Search for the cell housing the specified text and yield its (X, Y) center coordinate. 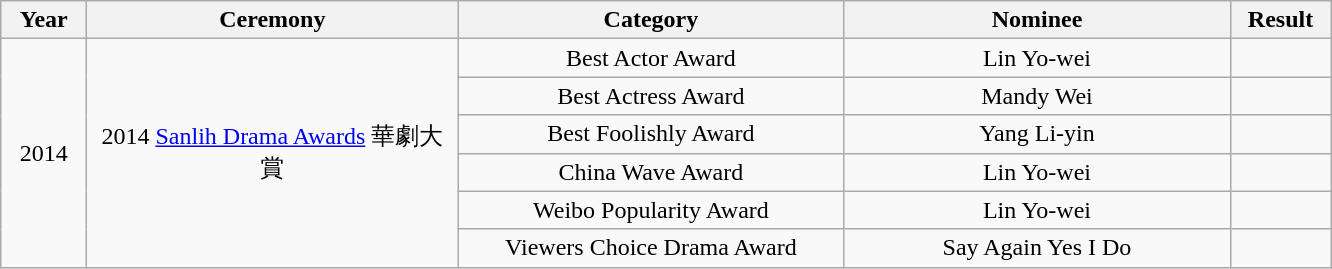
Category (651, 20)
2014 Sanlih Drama Awards 華劇大賞 (272, 153)
Result (1280, 20)
Viewers Choice Drama Award (651, 248)
Nominee (1037, 20)
Best Actress Award (651, 96)
Best Foolishly Award (651, 134)
Weibo Popularity Award (651, 210)
2014 (44, 153)
Best Actor Award (651, 58)
Ceremony (272, 20)
Year (44, 20)
Say Again Yes I Do (1037, 248)
China Wave Award (651, 172)
Yang Li-yin (1037, 134)
Mandy Wei (1037, 96)
